Return [x, y] of the center of cell containing provided text 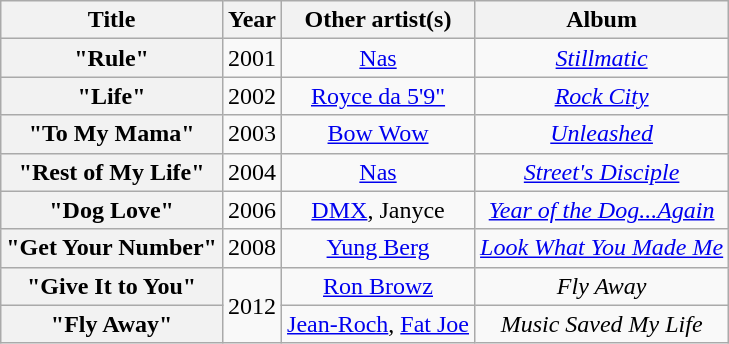
Year [252, 20]
Other artist(s) [378, 20]
"Get Your Number" [112, 248]
Unleashed [602, 134]
2006 [252, 210]
Ron Browz [378, 286]
Fly Away [602, 286]
2012 [252, 305]
Bow Wow [378, 134]
Stillmatic [602, 58]
Rock City [602, 96]
Street's Disciple [602, 172]
Look What You Made Me [602, 248]
2004 [252, 172]
"To My Mama" [112, 134]
"Life" [112, 96]
DMX, Janyce [378, 210]
"Dog Love" [112, 210]
2001 [252, 58]
Yung Berg [378, 248]
Music Saved My Life [602, 324]
Title [112, 20]
"Rule" [112, 58]
Album [602, 20]
"Rest of My Life" [112, 172]
Year of the Dog...Again [602, 210]
2002 [252, 96]
2008 [252, 248]
"Fly Away" [112, 324]
"Give It to You" [112, 286]
Royce da 5'9" [378, 96]
2003 [252, 134]
Jean-Roch, Fat Joe [378, 324]
